For the text-containing cell, return its midpoint in [X, Y] coordinate format. 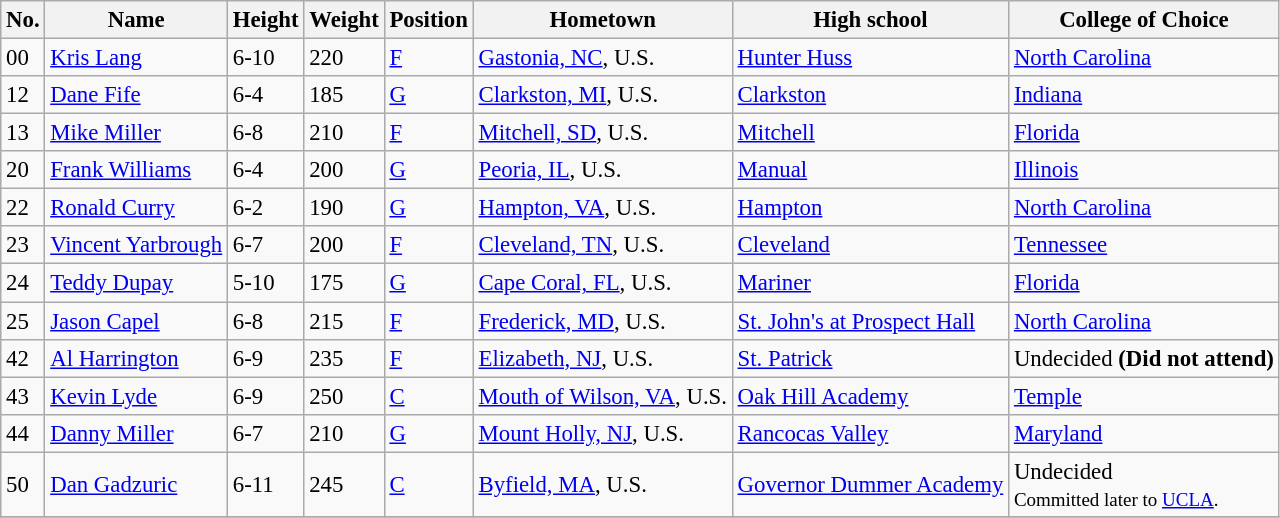
Mariner [870, 283]
190 [344, 208]
Frank Williams [136, 170]
High school [870, 20]
Name [136, 20]
No. [23, 20]
Weight [344, 20]
Vincent Yarbrough [136, 245]
Hometown [602, 20]
Mitchell, SD, U.S. [602, 133]
Hunter Huss [870, 58]
250 [344, 396]
20 [23, 170]
50 [23, 484]
13 [23, 133]
Undecided (Did not attend) [1144, 358]
Position [428, 20]
175 [344, 283]
St. John's at Prospect Hall [870, 321]
Ronald Curry [136, 208]
Kris Lang [136, 58]
43 [23, 396]
Cleveland [870, 245]
22 [23, 208]
44 [23, 433]
Cape Coral, FL, U.S. [602, 283]
Cleveland, TN, U.S. [602, 245]
Byfield, MA, U.S. [602, 484]
Mitchell [870, 133]
St. Patrick [870, 358]
215 [344, 321]
245 [344, 484]
Tennessee [1144, 245]
5-10 [265, 283]
Jason Capel [136, 321]
Hampton [870, 208]
Teddy Dupay [136, 283]
6-11 [265, 484]
185 [344, 95]
Danny Miller [136, 433]
Mount Holly, NJ, U.S. [602, 433]
23 [23, 245]
Maryland [1144, 433]
Clarkston [870, 95]
220 [344, 58]
Gastonia, NC, U.S. [602, 58]
UndecidedCommitted later to UCLA. [1144, 484]
Rancocas Valley [870, 433]
Frederick, MD, U.S. [602, 321]
6-10 [265, 58]
24 [23, 283]
Height [265, 20]
25 [23, 321]
Hampton, VA, U.S. [602, 208]
Dane Fife [136, 95]
Manual [870, 170]
42 [23, 358]
Al Harrington [136, 358]
00 [23, 58]
Oak Hill Academy [870, 396]
12 [23, 95]
6-2 [265, 208]
Mike Miller [136, 133]
Indiana [1144, 95]
Clarkston, MI, U.S. [602, 95]
Kevin Lyde [136, 396]
Governor Dummer Academy [870, 484]
College of Choice [1144, 20]
Illinois [1144, 170]
Elizabeth, NJ, U.S. [602, 358]
Peoria, IL, U.S. [602, 170]
Dan Gadzuric [136, 484]
Mouth of Wilson, VA, U.S. [602, 396]
Temple [1144, 396]
235 [344, 358]
